Search for the cell housing the specified text and yield its [x, y] center coordinate. 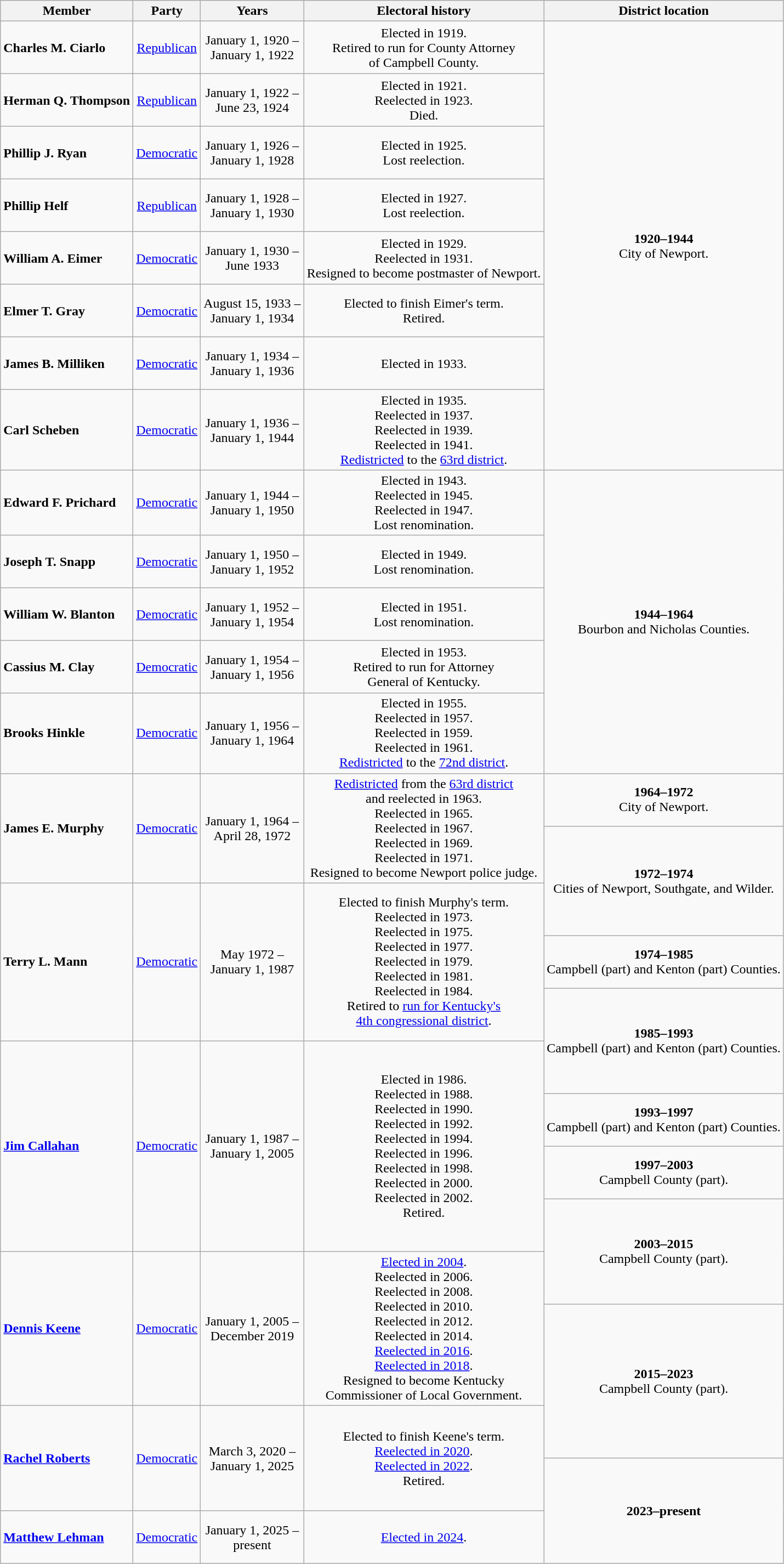
January 1, 1952 –January 1, 1954 [252, 614]
Elected in 1953.Retired to run for AttorneyGeneral of Kentucky. [424, 667]
James B. Milliken [67, 364]
January 1, 1964 –April 28, 1972 [252, 828]
William A. Eimer [67, 258]
1974–1985Campbell (part) and Kenton (part) Counties. [664, 962]
January 1, 1950 –January 1, 1952 [252, 562]
1997–2003Campbell County (part). [664, 1172]
Elected in 1951.Lost renomination. [424, 614]
Elected in 1927.Lost reelection. [424, 206]
August 15, 1933 –January 1, 1934 [252, 311]
March 3, 2020 –January 1, 2025 [252, 1458]
Carl Scheben [67, 430]
Elected in 1955.Reelected in 1957.Reelected in 1959.Reelected in 1961.Redistricted to the 72nd district. [424, 733]
January 1, 1930 –June 1933 [252, 258]
January 1, 1926 –January 1, 1928 [252, 153]
2003–2015Campbell County (part). [664, 1251]
Elected in 1949.Lost renomination. [424, 562]
Phillip Helf [67, 206]
Elected to finish Keene's term.Reelected in 2020.Reelected in 2022.Retired. [424, 1458]
Jim Callahan [67, 1146]
Herman Q. Thompson [67, 100]
Brooks Hinkle [67, 733]
Phillip J. Ryan [67, 153]
1944–1964Bourbon and Nicholas Counties. [664, 622]
Party [167, 11]
Elected in 1933. [424, 364]
January 1, 1956 –January 1, 1964 [252, 733]
Elected in 2024. [424, 1537]
William W. Blanton [67, 614]
Member [67, 11]
1972–1974Cities of Newport, Southgate, and Wilder. [664, 881]
Elected in 1929.Reelected in 1931.Resigned to become postmaster of Newport. [424, 258]
James E. Murphy [67, 828]
January 1, 1920 –January 1, 1922 [252, 48]
January 1, 1944 –January 1, 1950 [252, 502]
January 1, 1936 –January 1, 1944 [252, 430]
District location [664, 11]
January 1, 1922 –June 23, 1924 [252, 100]
Elected to finish Eimer's term.Retired. [424, 311]
Joseph T. Snapp [67, 562]
Charles M. Ciarlo [67, 48]
January 1, 2025 –present [252, 1537]
2023–present [664, 1511]
January 1, 1987 –January 1, 2005 [252, 1146]
January 1, 1928 –January 1, 1930 [252, 206]
Cassius M. Clay [67, 667]
Elected in 1921.Reelected in 1923.Died. [424, 100]
Elected in 1919.Retired to run for County Attorneyof Campbell County. [424, 48]
January 1, 1934 –January 1, 1936 [252, 364]
Elected in 1935.Reelected in 1937.Reelected in 1939.Reelected in 1941.Redistricted to the 63rd district. [424, 430]
1993–1997Campbell (part) and Kenton (part) Counties. [664, 1120]
1985–1993Campbell (part) and Kenton (part) Counties. [664, 1041]
May 1972 –January 1, 1987 [252, 962]
Dennis Keene [67, 1328]
1920–1944City of Newport. [664, 246]
January 1, 1954 –January 1, 1956 [252, 667]
Electoral history [424, 11]
Years [252, 11]
1964–1972City of Newport. [664, 800]
Terry L. Mann [67, 962]
2015–2023Campbell County (part). [664, 1381]
Elmer T. Gray [67, 311]
January 1, 2005 –December 2019 [252, 1328]
Elected in 1925.Lost reelection. [424, 153]
Edward F. Prichard [67, 502]
Rachel Roberts [67, 1458]
Matthew Lehman [67, 1537]
Elected in 1943.Reelected in 1945.Reelected in 1947.Lost renomination. [424, 502]
